Extract the [x, y] coordinate from the center of the cell holding the provided text.  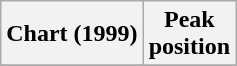
Peakposition [189, 34]
Chart (1999) [72, 34]
